For the text-containing cell, return its midpoint in [x, y] coordinate format. 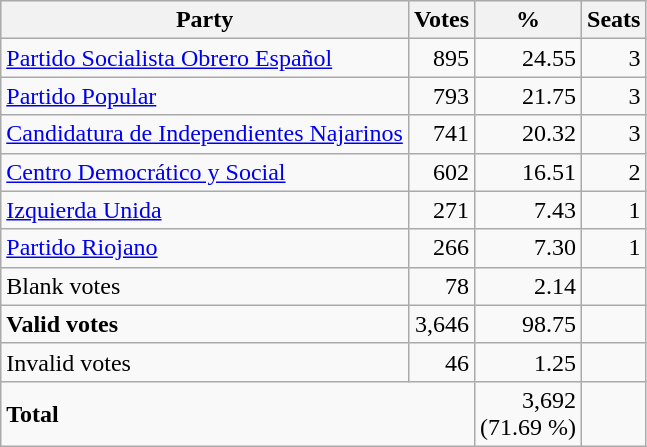
Partido Socialista Obrero Español [205, 58]
21.75 [528, 96]
2.14 [528, 286]
% [528, 20]
271 [441, 210]
602 [441, 172]
20.32 [528, 134]
266 [441, 248]
3,646 [441, 324]
793 [441, 96]
98.75 [528, 324]
16.51 [528, 172]
Partido Riojano [205, 248]
Seats [614, 20]
7.43 [528, 210]
Blank votes [205, 286]
3,692(71.69 %) [528, 414]
24.55 [528, 58]
Candidatura de Independientes Najarinos [205, 134]
7.30 [528, 248]
78 [441, 286]
Centro Democrático y Social [205, 172]
Invalid votes [205, 362]
Izquierda Unida [205, 210]
46 [441, 362]
Partido Popular [205, 96]
Party [205, 20]
1.25 [528, 362]
895 [441, 58]
Valid votes [205, 324]
741 [441, 134]
Total [238, 414]
2 [614, 172]
Votes [441, 20]
